Pinpoint the cell where the given text exists, returning its [X, Y] midpoint coordinate. 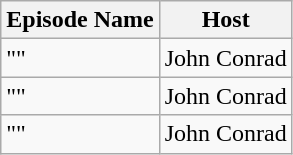
Host [226, 20]
Episode Name [80, 20]
